Identify which cell holds the provided text, then report its (x, y) central coordinate. 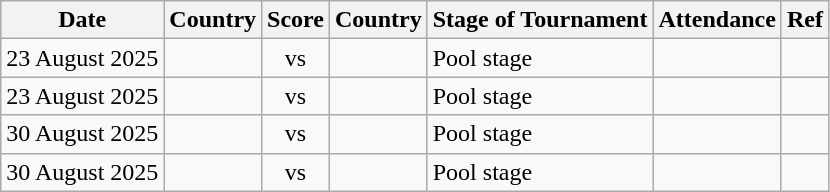
Date (82, 20)
Ref (804, 20)
Score (296, 20)
Stage of Tournament (540, 20)
Attendance (717, 20)
